Return (x, y) of the center of cell containing provided text 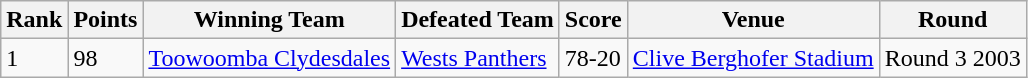
Points (106, 20)
98 (106, 58)
Round (952, 20)
1 (34, 58)
Defeated Team (478, 20)
Winning Team (270, 20)
Rank (34, 20)
Toowoomba Clydesdales (270, 58)
Score (593, 20)
Venue (753, 20)
Wests Panthers (478, 58)
Clive Berghofer Stadium (753, 58)
Round 3 2003 (952, 58)
78-20 (593, 58)
